Locate the cell with the specified text and output its [X, Y] center coordinate. 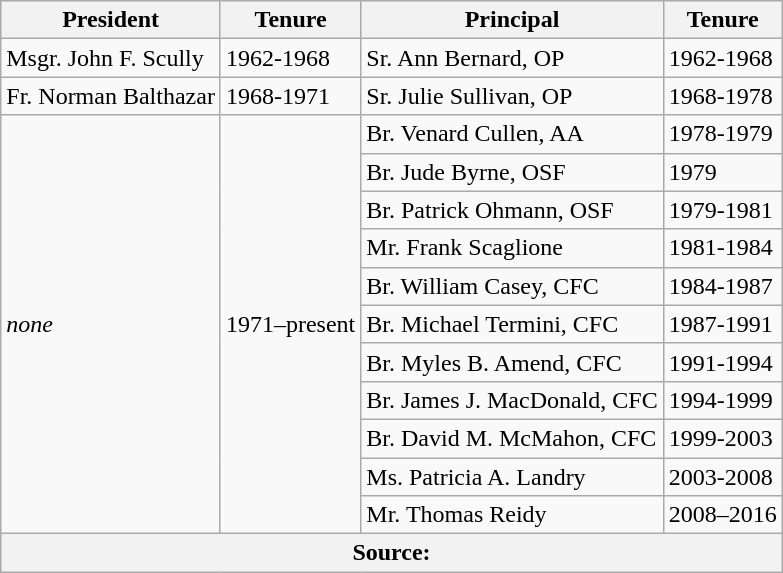
Principal [512, 20]
Br. Patrick Ohmann, OSF [512, 210]
Source: [392, 553]
1984-1987 [722, 286]
Br. Jude Byrne, OSF [512, 172]
Sr. Julie Sullivan, OP [512, 96]
1981-1984 [722, 248]
Fr. Norman Balthazar [111, 96]
1968-1978 [722, 96]
1999-2003 [722, 438]
Sr. Ann Bernard, OP [512, 58]
Ms. Patricia A. Landry [512, 477]
Msgr. John F. Scully [111, 58]
1994-1999 [722, 400]
Br. David M. McMahon, CFC [512, 438]
Mr. Frank Scaglione [512, 248]
1971–present [290, 324]
1968-1971 [290, 96]
Br. Venard Cullen, AA [512, 134]
President [111, 20]
1991-1994 [722, 362]
1979 [722, 172]
Br. Myles B. Amend, CFC [512, 362]
1987-1991 [722, 324]
Br. Michael Termini, CFC [512, 324]
none [111, 324]
2003-2008 [722, 477]
1979-1981 [722, 210]
1978-1979 [722, 134]
2008–2016 [722, 515]
Br. William Casey, CFC [512, 286]
Br. James J. MacDonald, CFC [512, 400]
Mr. Thomas Reidy [512, 515]
